Identify which cell holds the provided text, then report its (X, Y) central coordinate. 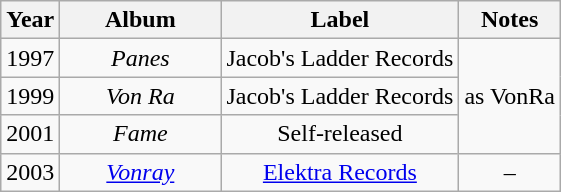
Elektra Records (340, 172)
– (510, 172)
Notes (510, 20)
Fame (140, 134)
1999 (30, 96)
Label (340, 20)
2001 (30, 134)
Self-released (340, 134)
Vonray (140, 172)
Von Ra (140, 96)
Year (30, 20)
Album (140, 20)
1997 (30, 58)
Panes (140, 58)
as VonRa (510, 96)
2003 (30, 172)
